Determine the (x, y) coordinate at the center of the cell enclosing the given text.  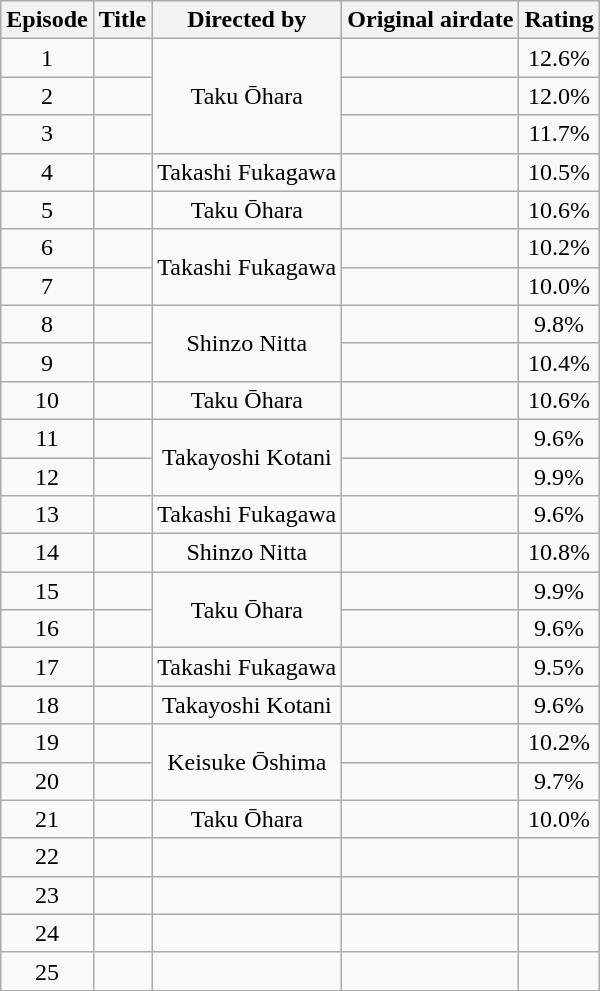
23 (47, 895)
Episode (47, 20)
Keisuke Ōshima (247, 762)
9.7% (559, 781)
9 (47, 362)
10.5% (559, 172)
14 (47, 553)
Original airdate (430, 20)
25 (47, 971)
6 (47, 248)
Rating (559, 20)
2 (47, 96)
7 (47, 286)
19 (47, 743)
22 (47, 857)
11.7% (559, 134)
21 (47, 819)
18 (47, 705)
12 (47, 477)
13 (47, 515)
Directed by (247, 20)
3 (47, 134)
10.4% (559, 362)
4 (47, 172)
9.5% (559, 667)
12.0% (559, 96)
8 (47, 324)
17 (47, 667)
10 (47, 400)
5 (47, 210)
9.8% (559, 324)
16 (47, 629)
Title (122, 20)
11 (47, 438)
10.8% (559, 553)
12.6% (559, 58)
1 (47, 58)
20 (47, 781)
24 (47, 933)
15 (47, 591)
